Capture the cell that displays the provided text and extract its (X, Y) central coordinate. 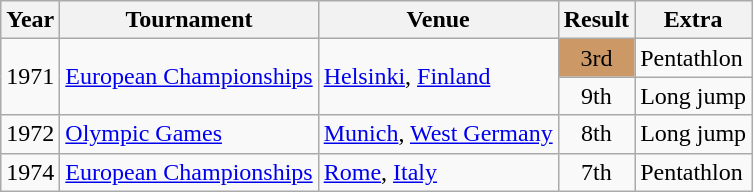
Rome, Italy (438, 172)
1971 (30, 77)
Munich, West Germany (438, 134)
Olympic Games (189, 134)
Tournament (189, 20)
Year (30, 20)
Helsinki, Finland (438, 77)
3rd (596, 58)
Venue (438, 20)
Extra (694, 20)
1972 (30, 134)
1974 (30, 172)
9th (596, 96)
7th (596, 172)
Result (596, 20)
8th (596, 134)
